Pinpoint the cell where the given text exists, returning its (x, y) midpoint coordinate. 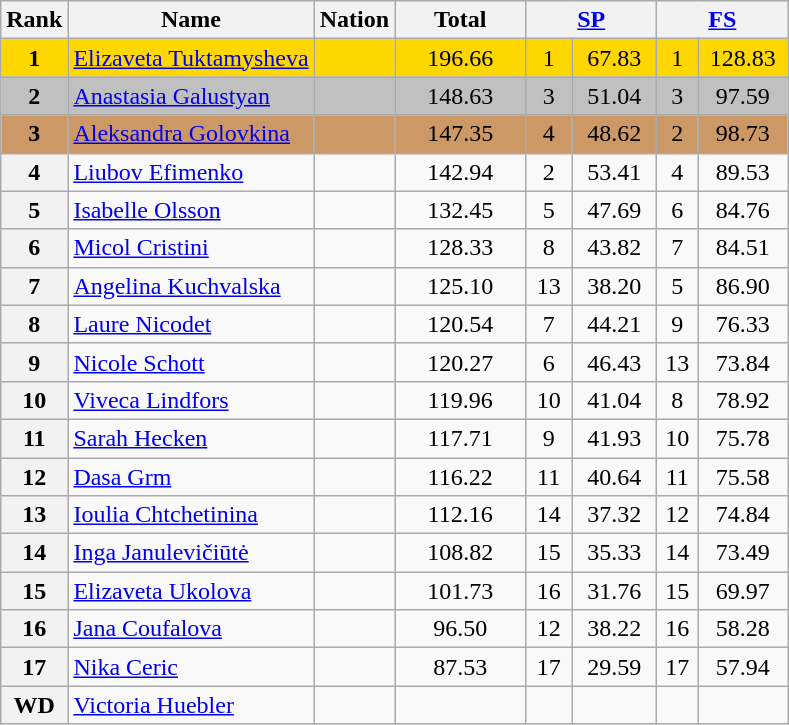
112.16 (460, 515)
128.83 (743, 58)
148.63 (460, 96)
Liubov Efimenko (191, 172)
101.73 (460, 591)
Victoria Huebler (191, 705)
96.50 (460, 629)
43.82 (614, 248)
58.28 (743, 629)
37.32 (614, 515)
75.78 (743, 438)
84.76 (743, 210)
75.58 (743, 477)
Angelina Kuchvalska (191, 286)
Nicole Schott (191, 362)
69.97 (743, 591)
Anastasia Galustyan (191, 96)
Elizaveta Ukolova (191, 591)
35.33 (614, 553)
73.49 (743, 553)
125.10 (460, 286)
SP (592, 20)
38.20 (614, 286)
196.66 (460, 58)
117.71 (460, 438)
128.33 (460, 248)
78.92 (743, 400)
Jana Coufalova (191, 629)
Sarah Hecken (191, 438)
Laure Nicodet (191, 324)
76.33 (743, 324)
29.59 (614, 667)
Micol Cristini (191, 248)
84.51 (743, 248)
89.53 (743, 172)
Name (191, 20)
74.84 (743, 515)
48.62 (614, 134)
Elizaveta Tuktamysheva (191, 58)
Inga Janulevičiūtė (191, 553)
46.43 (614, 362)
108.82 (460, 553)
86.90 (743, 286)
147.35 (460, 134)
Total (460, 20)
53.41 (614, 172)
WD (34, 705)
Nation (354, 20)
Nika Ceric (191, 667)
120.54 (460, 324)
67.83 (614, 58)
44.21 (614, 324)
FS (722, 20)
116.22 (460, 477)
132.45 (460, 210)
41.93 (614, 438)
Rank (34, 20)
38.22 (614, 629)
142.94 (460, 172)
47.69 (614, 210)
57.94 (743, 667)
73.84 (743, 362)
40.64 (614, 477)
Aleksandra Golovkina (191, 134)
Dasa Grm (191, 477)
119.96 (460, 400)
97.59 (743, 96)
87.53 (460, 667)
Ioulia Chtchetinina (191, 515)
51.04 (614, 96)
120.27 (460, 362)
41.04 (614, 400)
Isabelle Olsson (191, 210)
98.73 (743, 134)
31.76 (614, 591)
Viveca Lindfors (191, 400)
